Extract the (X, Y) coordinate from the center of the cell holding the provided text.  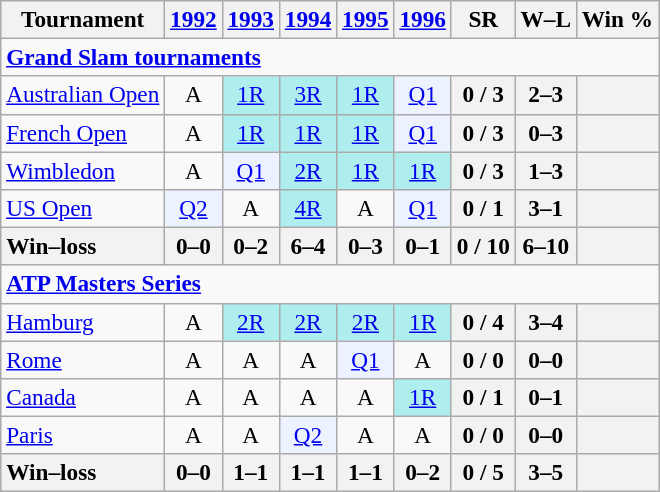
Canada (83, 397)
1992 (194, 19)
2–3 (546, 95)
Win % (617, 19)
4R (308, 208)
3–4 (546, 322)
1–3 (546, 170)
1996 (422, 19)
W–L (546, 19)
US Open (83, 208)
Grand Slam tournaments (330, 57)
Wimbledon (83, 170)
ATP Masters Series (330, 284)
6–10 (546, 246)
1995 (366, 19)
Hamburg (83, 322)
1993 (250, 19)
Australian Open (83, 95)
0 / 5 (483, 473)
SR (483, 19)
Tournament (83, 19)
1994 (308, 19)
0 / 10 (483, 246)
3–5 (546, 473)
3R (308, 95)
0 / 4 (483, 322)
6–4 (308, 246)
3–1 (546, 208)
Paris (83, 435)
French Open (83, 133)
Rome (83, 359)
